Pinpoint the cell where the given text exists, returning its (x, y) midpoint coordinate. 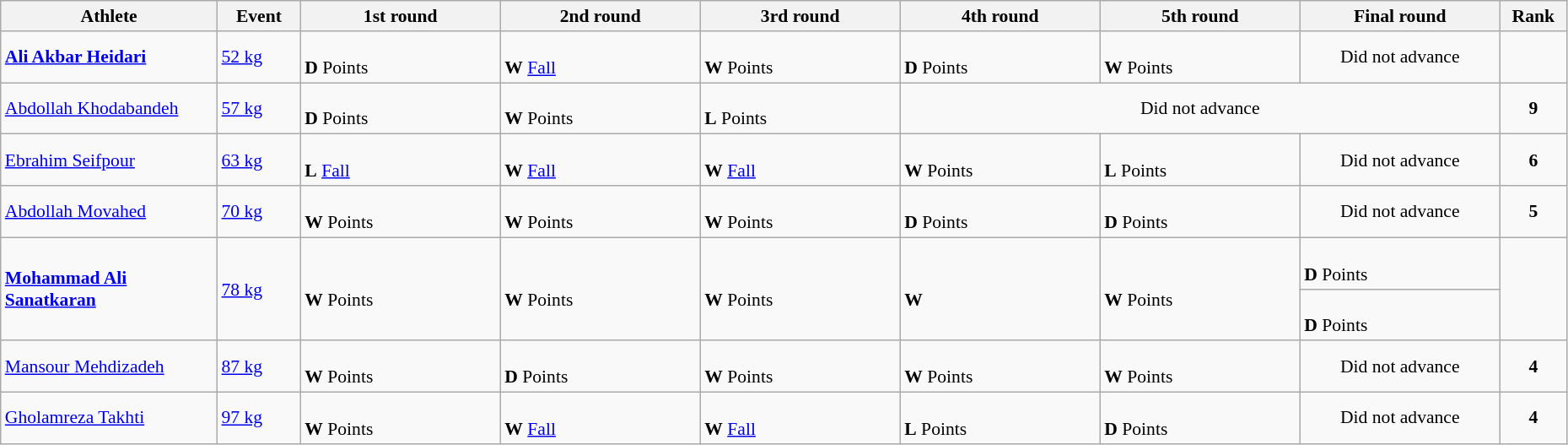
Gholamreza Takhti (110, 419)
Mansour Mehdizadeh (110, 366)
Mohammad Ali Sanatkaran (110, 289)
Final round (1400, 16)
Abdollah Movahed (110, 211)
87 kg (260, 366)
1st round (400, 16)
Rank (1533, 16)
63 kg (260, 160)
Abdollah Khodabandeh (110, 108)
4th round (1000, 16)
Ebrahim Seifpour (110, 160)
6 (1533, 160)
Event (260, 16)
5 (1533, 211)
52 kg (260, 57)
70 kg (260, 211)
5th round (1199, 16)
78 kg (260, 289)
97 kg (260, 419)
2nd round (601, 16)
W (1000, 289)
Ali Akbar Heidari (110, 57)
9 (1533, 108)
Athlete (110, 16)
3rd round (800, 16)
L Fall (400, 160)
57 kg (260, 108)
